Determine the [x, y] coordinate at the center of the cell enclosing the given text.  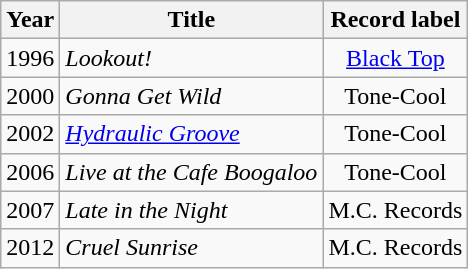
2006 [30, 172]
Record label [396, 20]
Gonna Get Wild [192, 96]
Cruel Sunrise [192, 248]
Black Top [396, 58]
Live at the Cafe Boogaloo [192, 172]
2012 [30, 248]
Lookout! [192, 58]
Title [192, 20]
2002 [30, 134]
1996 [30, 58]
Year [30, 20]
Hydraulic Groove [192, 134]
2000 [30, 96]
Late in the Night [192, 210]
2007 [30, 210]
